Return (x, y) of the center of cell containing provided text 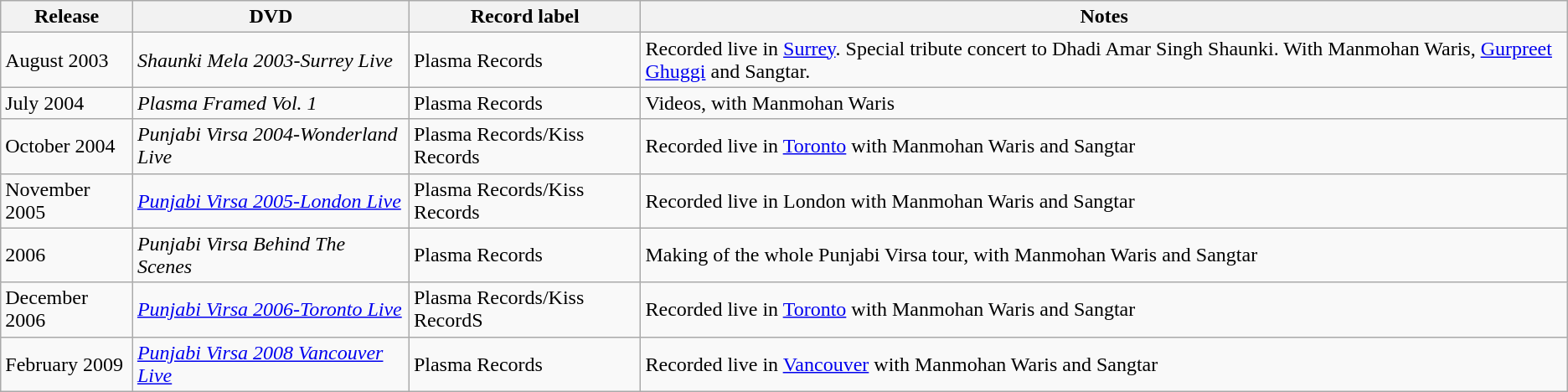
Punjabi Virsa 2004-Wonderland Live (271, 146)
Plasma Records/Kiss RecordS (524, 310)
Punjabi Virsa 2008 Vancouver Live (271, 364)
Making of the whole Punjabi Virsa tour, with Manmohan Waris and Sangtar (1104, 255)
Punjabi Virsa 2006-Toronto Live (271, 310)
Record label (524, 17)
Notes (1104, 17)
Punjabi Virsa Behind The Scenes (271, 255)
November 2005 (67, 201)
Shaunki Mela 2003-Surrey Live (271, 60)
2006 (67, 255)
October 2004 (67, 146)
Plasma Framed Vol. 1 (271, 103)
Recorded live in Surrey. Special tribute concert to Dhadi Amar Singh Shaunki. With Manmohan Waris, Gurpreet Ghuggi and Sangtar. (1104, 60)
Recorded live in Vancouver with Manmohan Waris and Sangtar (1104, 364)
Punjabi Virsa 2005-London Live (271, 201)
Release (67, 17)
Recorded live in London with Manmohan Waris and Sangtar (1104, 201)
DVD (271, 17)
Videos, with Manmohan Waris (1104, 103)
December 2006 (67, 310)
July 2004 (67, 103)
August 2003 (67, 60)
February 2009 (67, 364)
